Pinpoint the cell where the given text exists, returning its (X, Y) midpoint coordinate. 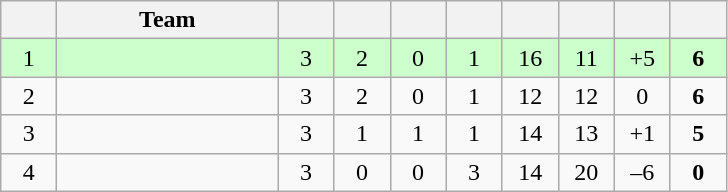
16 (530, 58)
–6 (642, 172)
+5 (642, 58)
4 (29, 172)
20 (586, 172)
Team (168, 20)
13 (586, 134)
11 (586, 58)
+1 (642, 134)
5 (698, 134)
